From the cell containing the given text, extract its center point as (x, y) coordinate. 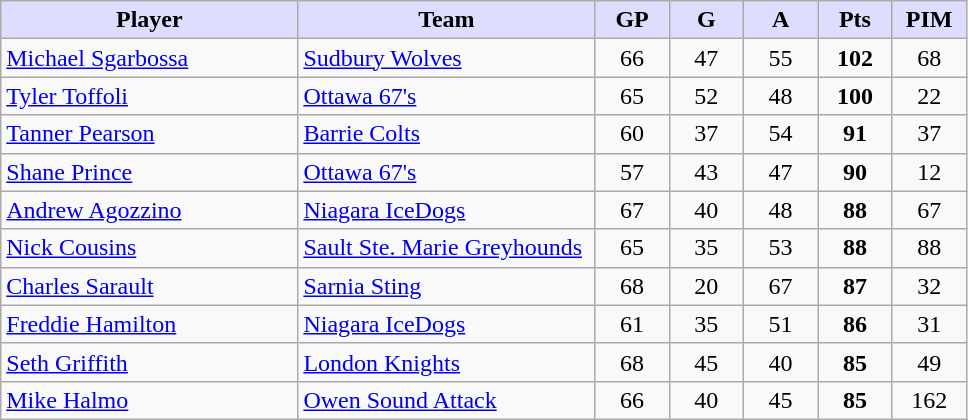
Team (446, 20)
Charles Sarault (150, 286)
102 (855, 58)
31 (929, 324)
49 (929, 362)
Sarnia Sting (446, 286)
91 (855, 134)
Tyler Toffoli (150, 96)
22 (929, 96)
Tanner Pearson (150, 134)
Mike Halmo (150, 400)
54 (780, 134)
57 (632, 172)
Player (150, 20)
60 (632, 134)
Freddie Hamilton (150, 324)
Michael Sgarbossa (150, 58)
Seth Griffith (150, 362)
Owen Sound Attack (446, 400)
Sault Ste. Marie Greyhounds (446, 248)
43 (706, 172)
G (706, 20)
12 (929, 172)
Shane Prince (150, 172)
87 (855, 286)
Andrew Agozzino (150, 210)
100 (855, 96)
51 (780, 324)
Pts (855, 20)
Barrie Colts (446, 134)
86 (855, 324)
20 (706, 286)
52 (706, 96)
32 (929, 286)
London Knights (446, 362)
55 (780, 58)
A (780, 20)
PIM (929, 20)
Nick Cousins (150, 248)
162 (929, 400)
90 (855, 172)
Sudbury Wolves (446, 58)
61 (632, 324)
53 (780, 248)
GP (632, 20)
